Detect which cell encompasses the target text, then output its [X, Y] center coordinate. 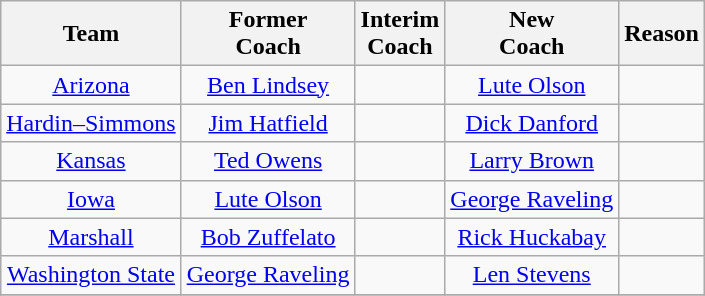
Rick Huckabay [532, 237]
Washington State [91, 275]
Dick Danford [532, 123]
Jim Hatfield [268, 123]
Iowa [91, 199]
Bob Zuffelato [268, 237]
Ben Lindsey [268, 85]
Marshall [91, 237]
Kansas [91, 161]
Team [91, 34]
Hardin–Simmons [91, 123]
Arizona [91, 85]
Len Stevens [532, 275]
Reason [662, 34]
NewCoach [532, 34]
Ted Owens [268, 161]
InterimCoach [400, 34]
Larry Brown [532, 161]
FormerCoach [268, 34]
